Return (x, y) of the center of cell containing provided text 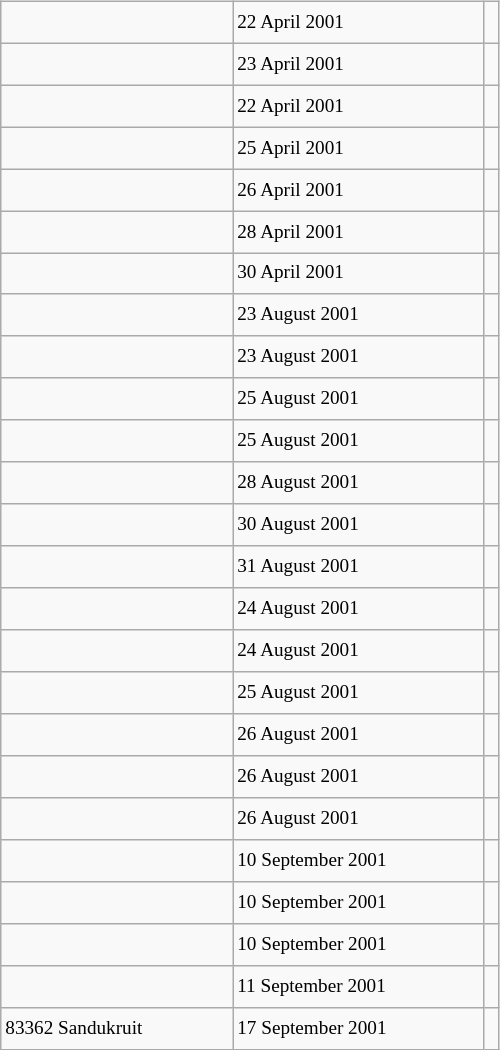
11 September 2001 (358, 986)
25 April 2001 (358, 148)
30 August 2001 (358, 525)
28 April 2001 (358, 232)
23 April 2001 (358, 64)
83362 Sandukruit (117, 1028)
30 April 2001 (358, 274)
17 September 2001 (358, 1028)
31 August 2001 (358, 567)
28 August 2001 (358, 483)
26 April 2001 (358, 190)
